Scan for the cell matching the given text and deliver its [x, y] coordinate at center. 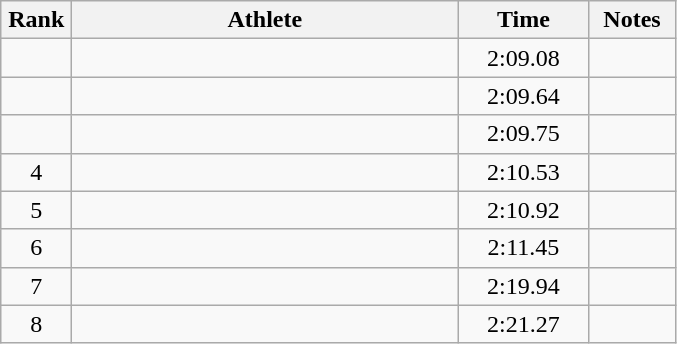
2:10.53 [524, 172]
Notes [632, 20]
4 [36, 172]
2:09.75 [524, 134]
2:21.27 [524, 324]
2:11.45 [524, 248]
2:09.08 [524, 58]
5 [36, 210]
2:19.94 [524, 286]
6 [36, 248]
Time [524, 20]
2:09.64 [524, 96]
7 [36, 286]
8 [36, 324]
2:10.92 [524, 210]
Athlete [265, 20]
Rank [36, 20]
